From the cell containing the given text, extract its center point as [X, Y] coordinate. 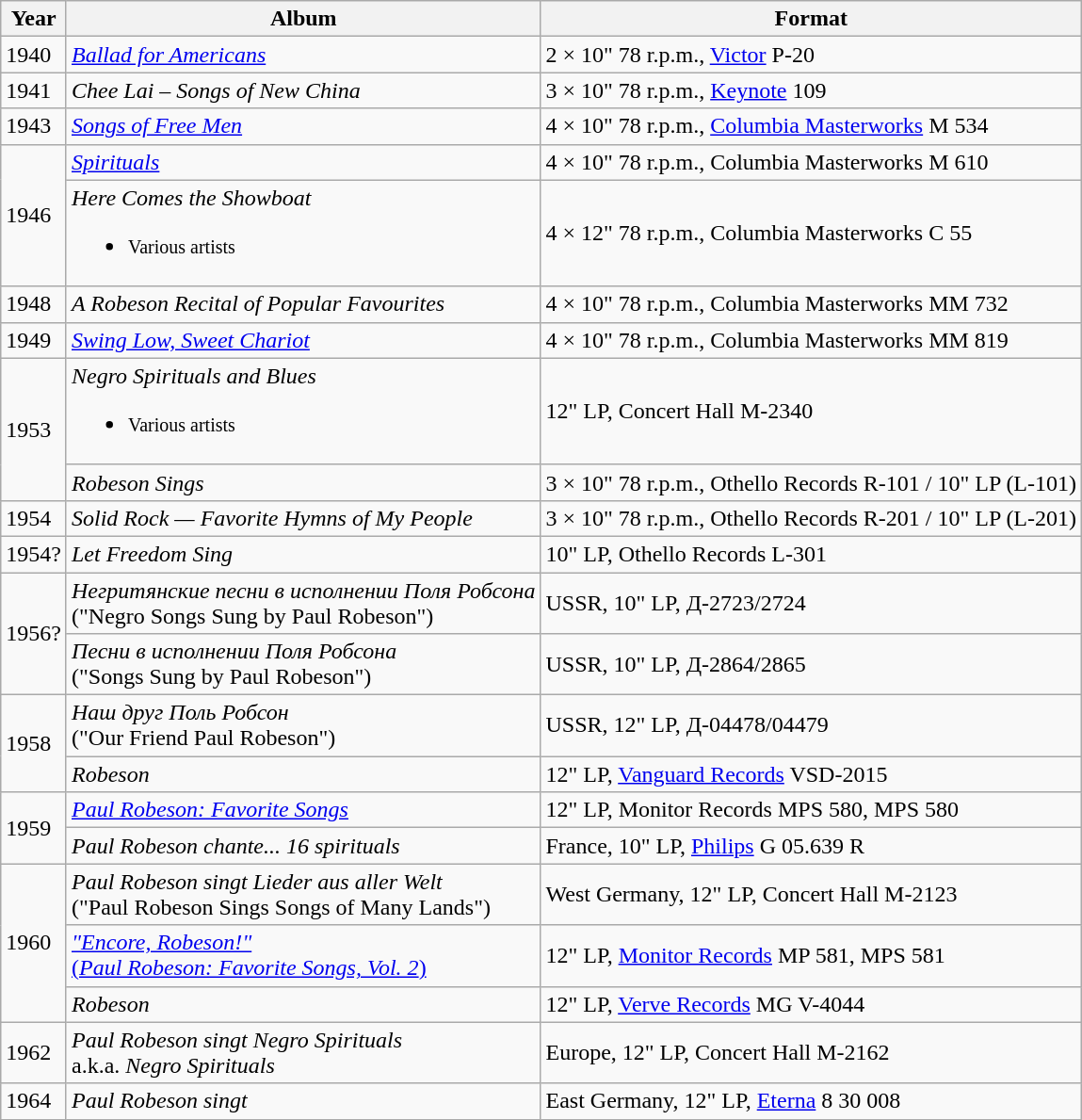
3 × 10" 78 r.p.m., Othello Records R-201 / 10" LP (L-201) [812, 518]
12" LP, Concert Hall M-2340 [812, 411]
Swing Low, Sweet Chariot [303, 340]
A Robeson Recital of Popular Favourites [303, 304]
1956? [34, 634]
1959 [34, 828]
USSR, 12" LP, Д-04478/04479 [812, 725]
Robeson Sings [303, 482]
12" LP, Vanguard Records VSD-2015 [812, 774]
Europe, 12" LP, Concert Hall M-2162 [812, 1053]
Песни в исполнении Поля Робсона("Songs Sung by Paul Robeson") [303, 665]
1943 [34, 126]
Негритянские песни в исполнении Поля Робсона("Negro Songs Sung by Paul Robeson") [303, 603]
1958 [34, 744]
Chee Lai – Songs of New China [303, 90]
"Encore, Robeson!"(Paul Robeson: Favorite Songs, Vol. 2) [303, 955]
1960 [34, 943]
1953 [34, 430]
Year [34, 19]
West Germany, 12" LP, Concert Hall M-2123 [812, 895]
12" LP, Monitor Records MP 581, MPS 581 [812, 955]
1940 [34, 55]
Negro Spirituals and BluesVarious artists [303, 411]
2 × 10" 78 r.p.m., Victor P-20 [812, 55]
Here Comes the ShowboatVarious artists [303, 234]
1948 [34, 304]
1954 [34, 518]
Paul Robeson singt Negro Spiritualsa.k.a. Negro Spirituals [303, 1053]
Format [812, 19]
Album [303, 19]
France, 10" LP, Philips G 05.639 R [812, 846]
1964 [34, 1101]
Paul Robeson singt [303, 1101]
4 × 10" 78 r.p.m., Columbia Masterworks M 534 [812, 126]
4 × 12" 78 r.p.m., Columbia Masterworks C 55 [812, 234]
1946 [34, 215]
10" LP, Othello Records L-301 [812, 554]
Solid Rock — Favorite Hymns of My People [303, 518]
Наш друг Поль Робсон("Our Friend Paul Robeson") [303, 725]
1954? [34, 554]
Ballad for Americans [303, 55]
1949 [34, 340]
USSR, 10" LP, Д-2864/2865 [812, 665]
3 × 10" 78 r.p.m., Othello Records R-101 / 10" LP (L-101) [812, 482]
Paul Robeson chante... 16 spirituals [303, 846]
4 × 10" 78 r.p.m., Columbia Masterworks MM 819 [812, 340]
Paul Robeson singt Lieder aus aller Welt("Paul Robeson Sings Songs of Many Lands") [303, 895]
1962 [34, 1053]
Spirituals [303, 162]
12" LP, Verve Records MG V-4044 [812, 1004]
East Germany, 12" LP, Eterna 8 30 008 [812, 1101]
USSR, 10" LP, Д-2723/2724 [812, 603]
Songs of Free Men [303, 126]
4 × 10" 78 r.p.m., Columbia Masterworks M 610 [812, 162]
Paul Robeson: Favorite Songs [303, 810]
12" LP, Monitor Records MPS 580, MPS 580 [812, 810]
1941 [34, 90]
Let Freedom Sing [303, 554]
4 × 10" 78 r.p.m., Columbia Masterworks MM 732 [812, 304]
3 × 10" 78 r.p.m., Keynote 109 [812, 90]
